Return the (x, y) coordinate for the center point of the cell that contains the specified text.  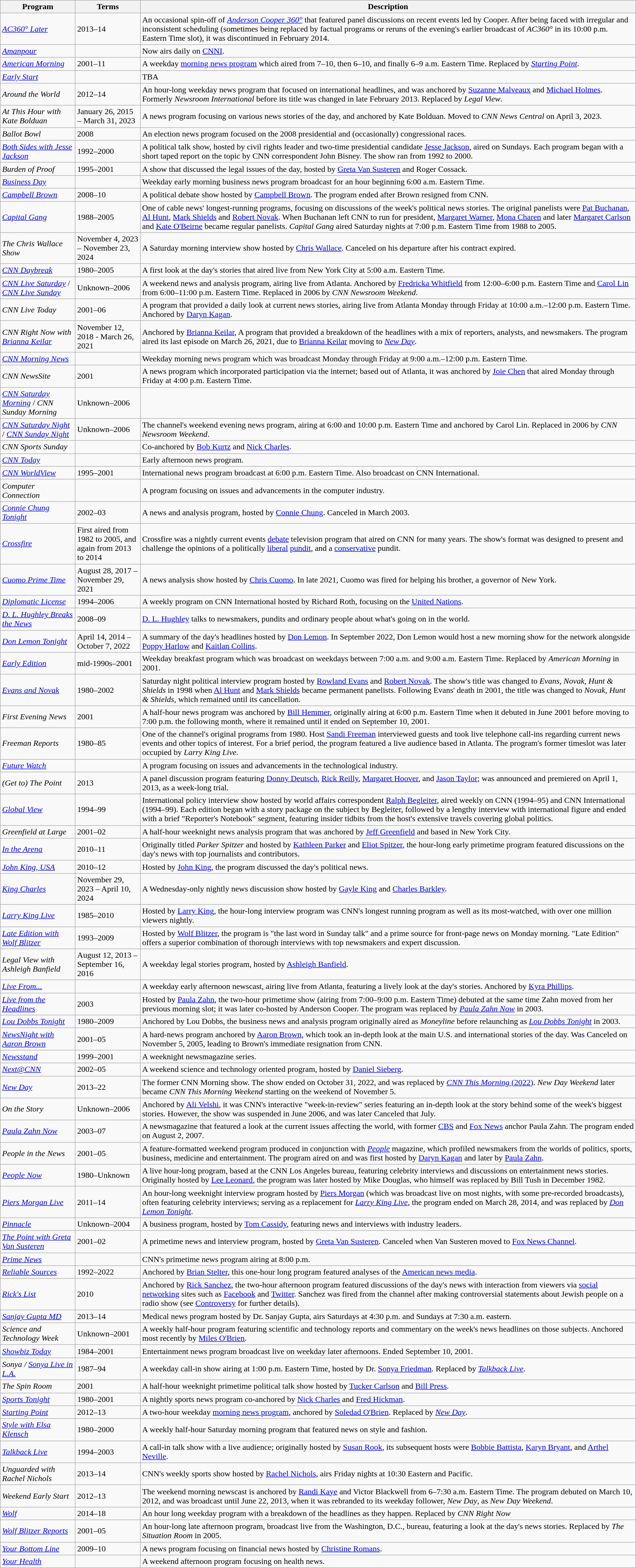
1980–2009 (108, 1022)
Program (38, 7)
Connie Chung Tonight (38, 512)
Live From... (38, 987)
A first look at the day's stories that aired live from New York City at 5:00 a.m. Eastern Time. (388, 270)
Greenfield at Large (38, 832)
A news and analysis program, hosted by Connie Chung. Canceled in March 2003. (388, 512)
The Chris Wallace Show (38, 248)
A weekday early afternoon newscast, airing live from Atlanta, featuring a lively look at the day's stories. Anchored by Kyra Phillips. (388, 987)
Crossfire (38, 543)
2013–22 (108, 1087)
A two-hour weekday morning news program, anchored by Soledad O'Brien. Replaced by New Day. (388, 1412)
CNN WorldView (38, 473)
A weekly half-hour Saturday morning program that featured news on style and fashion. (388, 1430)
Co-anchored by Bob Kurtz and Nick Charles. (388, 447)
Pinnacle (38, 1224)
November 4, 2023 – November 23, 2024 (108, 248)
1985–2010 (108, 916)
Weekday morning news program which was broadcast Monday through Friday at 9:00 a.m.–12:00 p.m. Eastern Time. (388, 359)
Prime News (38, 1259)
A weekly program on CNN International hosted by Richard Roth, focusing on the United Nations. (388, 602)
CNN Live Saturday / CNN Live Sunday (38, 288)
1980–Unknown (108, 1175)
A business program, hosted by Tom Cassidy, featuring news and interviews with industry leaders. (388, 1224)
Unguarded with Rachel Nichols (38, 1474)
A half-hour weeknight news analysis program that was anchored by Jeff Greenfield and based in New York City. (388, 832)
A half-hour weeknight primetime political talk show hosted by Tucker Carlson and Bill Press. (388, 1386)
People Now (38, 1175)
Weekday breakfast program which was broadcast on weekdays between 7:00 a.m. and 9:00 a.m. Eastern Time. Replaced by American Morning in 2001. (388, 664)
Reliable Sources (38, 1272)
American Morning (38, 64)
Talkback Live (38, 1452)
mid-1990s–2001 (108, 664)
1994–99 (108, 810)
August 12, 2013 – September 16, 2016 (108, 965)
Sonya / Sonya Live in L.A. (38, 1369)
CNN Saturday Night / CNN Sunday Night (38, 429)
CNN Morning News (38, 359)
2010–11 (108, 849)
Piers Morgan Live (38, 1202)
2008 (108, 134)
Weekday early morning business news program broadcast for an hour beginning 6:00 a.m. Eastern Time. (388, 182)
Burden of Proof (38, 169)
Your Health (38, 1562)
A weekday call-in show airing at 1:00 p.m. Eastern Time, hosted by Dr. Sonya Friedman. Replaced by Talkback Live. (388, 1369)
Unknown–2001 (108, 1334)
A weekday legal stories program, hosted by Ashleigh Banfield. (388, 965)
1980–2000 (108, 1430)
New Day (38, 1087)
1984–2001 (108, 1351)
Hosted by John King, the program discussed the day's political news. (388, 867)
The Spin Room (38, 1386)
King Charles (38, 889)
Style with Elsa Klensch (38, 1430)
A Wednesday-only nightly news discussion show hosted by Gayle King and Charles Barkley. (388, 889)
Evans and Novak (38, 690)
An election news program focused on the 2008 presidential and (occasionally) congressional races. (388, 134)
CNN Live Today (38, 310)
First aired from 1982 to 2005, and again from 2013 to 2014 (108, 543)
Future Watch (38, 765)
1994–2003 (108, 1452)
Diplomatic License (38, 602)
Wolf Blitzer Reports (38, 1531)
2010 (108, 1294)
NewsNight with Aaron Brown (38, 1039)
D. L. Hughley talks to newsmakers, pundits and ordinary people about what's going on in the world. (388, 619)
People in the News (38, 1153)
January 26, 2015 – March 31, 2023 (108, 116)
(Get to) The Point (38, 783)
A program focusing on issues and advancements in the computer industry. (388, 490)
2013 (108, 783)
Unknown–2004 (108, 1224)
Early afternoon news program. (388, 460)
1999–2001 (108, 1057)
First Evening News (38, 717)
Now airs daily on CNNI. (388, 51)
Capital Gang (38, 217)
Early Edition (38, 664)
CNN's primetime news program airing at 8:00 p.m. (388, 1259)
Live from the Headlines (38, 1004)
A weekday morning news program which aired from 7–10, then 6–10, and finally 6–9 a.m. Eastern Time. Replaced by Starting Point. (388, 64)
Next@CNN (38, 1069)
TBA (388, 77)
Global View (38, 810)
November 12, 2018 - March 26, 2021 (108, 337)
A program focusing on issues and advancements in the technological industry. (388, 765)
Sports Tonight (38, 1399)
2001–06 (108, 310)
Rick's List (38, 1294)
Freeman Reports (38, 743)
2008–10 (108, 195)
Sanjay Gupta MD (38, 1316)
August 28, 2017 – November 29, 2021 (108, 579)
The Point with Greta Van Susteren (38, 1242)
A nightly sports news program co-anchored by Nick Charles and Fred Hickman. (388, 1399)
2001–11 (108, 64)
Paula Zahn Now (38, 1131)
A political debate show hosted by Campbell Brown. The program ended after Brown resigned from CNN. (388, 195)
Medical news program hosted by Dr. Sanjay Gupta, airs Saturdays at 4:30 p.m. and Sundays at 7:30 a.m. eastern. (388, 1316)
2012–14 (108, 94)
1980–2001 (108, 1399)
Science and Technology Week (38, 1334)
Cuomo Prime Time (38, 579)
2011–14 (108, 1202)
1980–2002 (108, 690)
At This Hour with Kate Bolduan (38, 116)
A news program focusing on various news stories of the day, and anchored by Kate Bolduan. Moved to CNN News Central on April 3, 2023. (388, 116)
A primetime news and interview program, hosted by Greta Van Susteren. Canceled when Van Susteren moved to Fox News Channel. (388, 1242)
Ballot Bowl (38, 134)
2008–09 (108, 619)
CNN Saturday Morning / CNN Sunday Morning (38, 403)
April 14, 2014 – October 7, 2022 (108, 641)
CNN Sports Sunday (38, 447)
Wolf (38, 1513)
Lou Dobbs Tonight (38, 1022)
1980–2005 (108, 270)
CNN NewsSite (38, 376)
November 29, 2023 – April 10, 2024 (108, 889)
Legal View with Ashleigh Banfield (38, 965)
Larry King Live (38, 916)
A news program focusing on financial news hosted by Christine Romans. (388, 1548)
1988–2005 (108, 217)
1993–2009 (108, 937)
1992–2000 (108, 151)
In the Arena (38, 849)
D. L. Hughley Breaks the News (38, 619)
Late Edition with Wolf Blitzer (38, 937)
2003 (108, 1004)
Description (388, 7)
CNN's weekly sports show hosted by Rachel Nichols, airs Friday nights at 10:30 Eastern and Pacific. (388, 1474)
1980–85 (108, 743)
Entertainment news program broadcast live on weekday later afternoons. Ended September 10, 2001. (388, 1351)
1992–2022 (108, 1272)
Both Sides with Jesse Jackson (38, 151)
A weekend science and technology oriented program, hosted by Daniel Sieberg. (388, 1069)
Campbell Brown (38, 195)
CNN Today (38, 460)
A Saturday morning interview show hosted by Chris Wallace. Canceled on his departure after his contract expired. (388, 248)
A weekend afternoon program focusing on health news. (388, 1562)
Weekend Early Start (38, 1496)
Anchored by Brian Stelter, this one-hour long program featured analyses of the American news media. (388, 1272)
Terms (108, 7)
An hour long weekday program with a breakdown of the headlines as they happen. Replaced by CNN Right Now (388, 1513)
Starting Point (38, 1412)
2003–07 (108, 1131)
Amanpour (38, 51)
Anchored by Lou Dobbs, the business news and analysis program originally aired as Moneyline before relaunching as Lou Dobbs Tonight in 2003. (388, 1022)
Early Start (38, 77)
Your Bottom Line (38, 1548)
2009–10 (108, 1548)
CNN Daybreak (38, 270)
Showbiz Today (38, 1351)
2010–12 (108, 867)
2002–05 (108, 1069)
2014–18 (108, 1513)
Computer Connection (38, 490)
2002–03 (108, 512)
International news program broadcast at 6:00 p.m. Eastern Time. Also broadcast on CNN International. (388, 473)
1987–94 (108, 1369)
On the Story (38, 1109)
Around the World (38, 94)
AC360° Later (38, 29)
CNN Right Now with Brianna Keilar (38, 337)
A show that discussed the legal issues of the day, hosted by Greta Van Susteren and Roger Cossack. (388, 169)
John King, USA (38, 867)
A news analysis show hosted by Chris Cuomo. In late 2021, Cuomo was fired for helping his brother, a governor of New York. (388, 579)
Don Lemon Tonight (38, 641)
A weeknight newsmagazine series. (388, 1057)
1994–2006 (108, 602)
Business Day (38, 182)
Newsstand (38, 1057)
